Scan for the cell matching the given text and deliver its (x, y) coordinate at center. 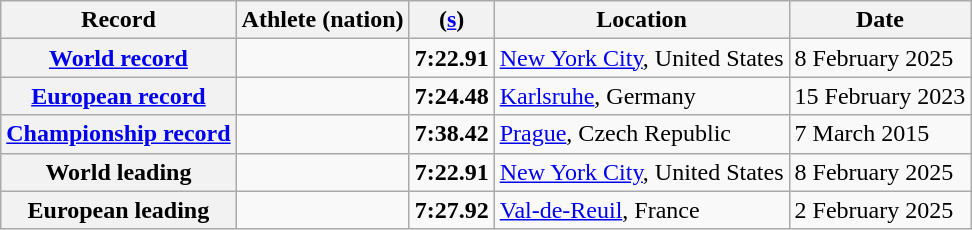
World record (118, 58)
15 February 2023 (880, 96)
Karlsruhe, Germany (642, 96)
European leading (118, 210)
Date (880, 20)
Location (642, 20)
Record (118, 20)
7:24.48 (452, 96)
Championship record (118, 134)
7 March 2015 (880, 134)
7:38.42 (452, 134)
Prague, Czech Republic (642, 134)
Athlete (nation) (322, 20)
European record (118, 96)
World leading (118, 172)
(s) (452, 20)
2 February 2025 (880, 210)
7:27.92 (452, 210)
Val-de-Reuil, France (642, 210)
